Extract the (x, y) coordinate from the center of the cell holding the provided text.  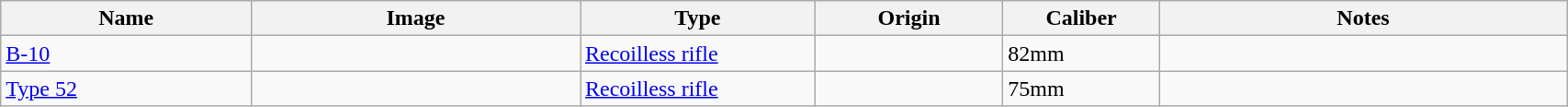
82mm (1081, 53)
Origin (909, 18)
Type (698, 18)
Type 52 (127, 89)
Caliber (1081, 18)
Notes (1363, 18)
Image (416, 18)
B-10 (127, 53)
Name (127, 18)
75mm (1081, 89)
